From the cell containing the given text, extract its center point as [x, y] coordinate. 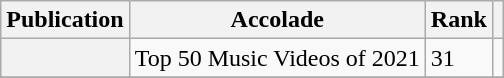
31 [458, 58]
Rank [458, 20]
Publication [65, 20]
Top 50 Music Videos of 2021 [277, 58]
Accolade [277, 20]
